Pinpoint the cell where the given text exists, returning its [x, y] midpoint coordinate. 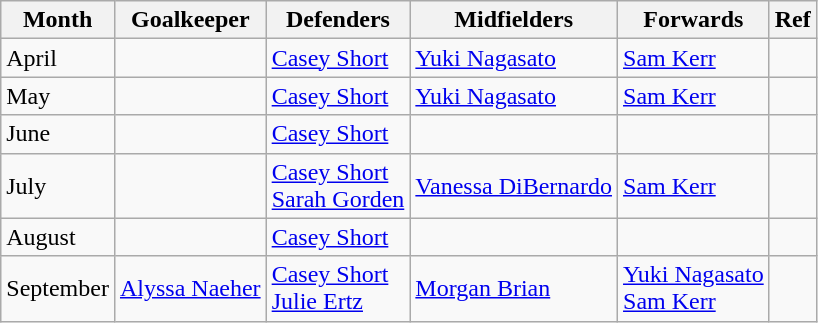
Forwards [694, 20]
Midfielders [514, 20]
Defenders [338, 20]
July [58, 186]
June [58, 134]
April [58, 58]
Casey Short Julie Ertz [338, 288]
August [58, 237]
Ref [792, 20]
May [58, 96]
September [58, 288]
Month [58, 20]
Vanessa DiBernardo [514, 186]
Morgan Brian [514, 288]
Casey Short Sarah Gorden [338, 186]
Yuki Nagasato Sam Kerr [694, 288]
Alyssa Naeher [190, 288]
Goalkeeper [190, 20]
